Determine the [x, y] coordinate at the center of the cell enclosing the given text.  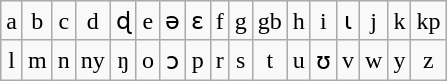
v [348, 60]
t [270, 60]
d [92, 21]
a [12, 21]
g [240, 21]
p [198, 60]
j [373, 21]
s [240, 60]
kp [428, 21]
ɔ [172, 60]
o [148, 60]
ny [92, 60]
f [220, 21]
ə [172, 21]
k [400, 21]
b [37, 21]
w [373, 60]
r [220, 60]
ɖ [123, 21]
h [298, 21]
ɩ [348, 21]
ɛ [198, 21]
ʊ [323, 60]
gb [270, 21]
m [37, 60]
ŋ [123, 60]
u [298, 60]
c [64, 21]
n [64, 60]
i [323, 21]
e [148, 21]
y [400, 60]
l [12, 60]
z [428, 60]
